Return the (x, y) coordinate for the center point of the cell that contains the specified text.  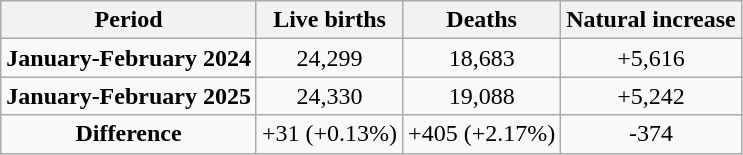
+5,242 (652, 96)
Difference (129, 134)
24,299 (329, 58)
18,683 (482, 58)
Natural increase (652, 20)
January-February 2025 (129, 96)
Period (129, 20)
19,088 (482, 96)
+405 (+2.17%) (482, 134)
January-February 2024 (129, 58)
Live births (329, 20)
+31 (+0.13%) (329, 134)
Deaths (482, 20)
-374 (652, 134)
24,330 (329, 96)
+5,616 (652, 58)
